Pinpoint the cell where the given text exists, returning its (X, Y) midpoint coordinate. 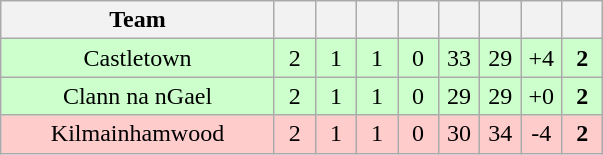
Team (138, 20)
Castletown (138, 58)
33 (460, 58)
+4 (542, 58)
Clann na nGael (138, 96)
30 (460, 134)
-4 (542, 134)
34 (500, 134)
Kilmainhamwood (138, 134)
+0 (542, 96)
